For the text-containing cell, return its midpoint in (X, Y) coordinate format. 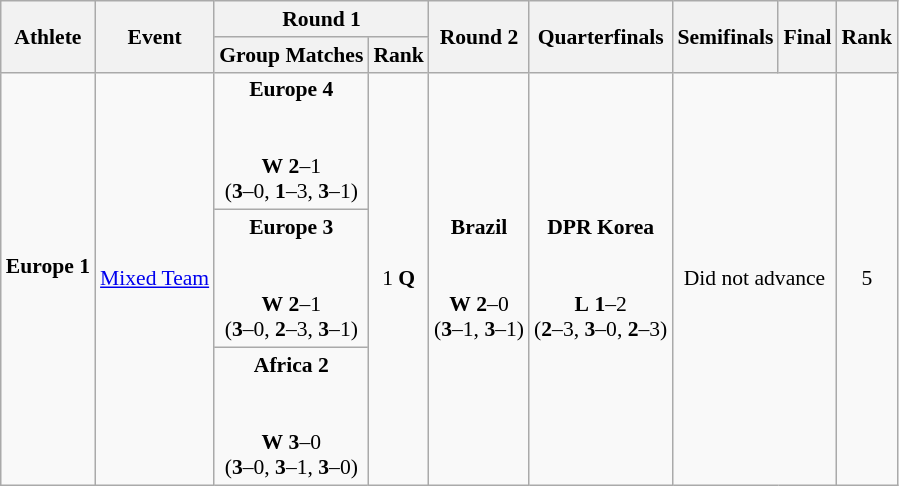
Round 2 (479, 36)
Group Matches (291, 55)
Event (154, 36)
Brazil W 2–0 (3–1, 3–1) (479, 278)
1 Q (398, 278)
Africa 2 W 3–0 (3–0, 3–1, 3–0) (291, 417)
Round 1 (322, 19)
Quarterfinals (600, 36)
Did not advance (754, 278)
5 (868, 278)
Final (807, 36)
Europe 3 W 2–1 (3–0, 2–3, 3–1) (291, 279)
Europe 1 (48, 278)
Mixed Team (154, 278)
Athlete (48, 36)
DPR Korea L 1–2 (2–3, 3–0, 2–3) (600, 278)
Europe 4 W 2–1 (3–0, 1–3, 3–1) (291, 141)
Semifinals (725, 36)
